Pinpoint the cell where the given text exists, returning its (X, Y) midpoint coordinate. 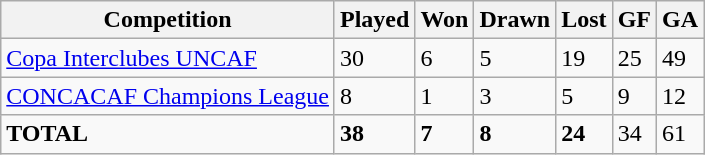
1 (444, 96)
34 (634, 134)
38 (374, 134)
6 (444, 58)
61 (680, 134)
30 (374, 58)
Competition (168, 20)
3 (515, 96)
Lost (584, 20)
25 (634, 58)
GF (634, 20)
Copa Interclubes UNCAF (168, 58)
24 (584, 134)
Won (444, 20)
Played (374, 20)
7 (444, 134)
49 (680, 58)
12 (680, 96)
9 (634, 96)
TOTAL (168, 134)
Drawn (515, 20)
19 (584, 58)
CONCACAF Champions League (168, 96)
GA (680, 20)
